Provide the (x, y) coordinate of the cell's center where the given text is located.  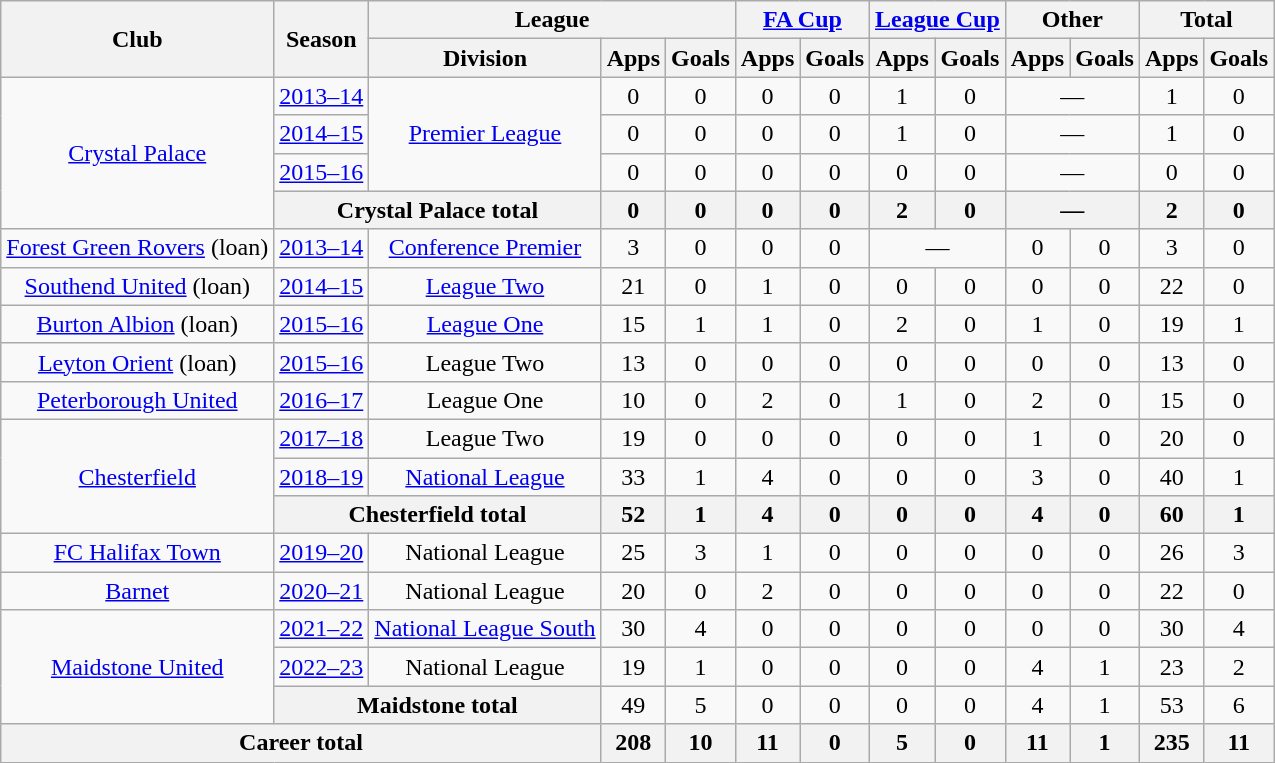
National League South (485, 629)
2020–21 (322, 591)
52 (633, 515)
25 (633, 553)
FC Halifax Town (138, 553)
Crystal Palace (138, 153)
53 (1171, 705)
208 (633, 743)
League (552, 20)
Forest Green Rovers (loan) (138, 248)
League Cup (938, 20)
33 (633, 477)
Southend United (loan) (138, 286)
23 (1171, 667)
21 (633, 286)
Premier League (485, 134)
2016–17 (322, 400)
26 (1171, 553)
Total (1206, 20)
60 (1171, 515)
Conference Premier (485, 248)
Chesterfield total (438, 515)
Maidstone total (438, 705)
2018–19 (322, 477)
Other (1072, 20)
235 (1171, 743)
40 (1171, 477)
Division (485, 58)
Barnet (138, 591)
Burton Albion (loan) (138, 324)
Crystal Palace total (438, 210)
Club (138, 39)
Career total (301, 743)
49 (633, 705)
2022–23 (322, 667)
FA Cup (802, 20)
Leyton Orient (loan) (138, 362)
6 (1239, 705)
Season (322, 39)
2019–20 (322, 553)
Peterborough United (138, 400)
2017–18 (322, 438)
Maidstone United (138, 667)
2021–22 (322, 629)
Chesterfield (138, 476)
